Determine the (X, Y) coordinate at the center of the cell enclosing the given text.  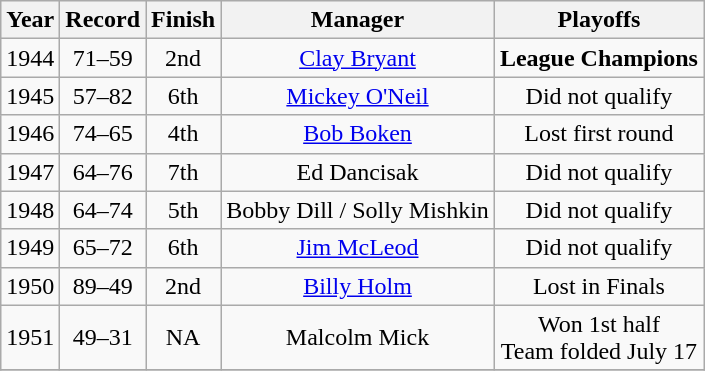
Ed Dancisak (358, 172)
Won 1st half Team folded July 17 (598, 338)
Bobby Dill / Solly Mishkin (358, 210)
NA (184, 338)
Malcolm Mick (358, 338)
49–31 (103, 338)
74–65 (103, 134)
Lost in Finals (598, 286)
65–72 (103, 248)
1946 (30, 134)
89–49 (103, 286)
1947 (30, 172)
5th (184, 210)
57–82 (103, 96)
64–74 (103, 210)
1951 (30, 338)
1949 (30, 248)
71–59 (103, 58)
Year (30, 20)
Finish (184, 20)
Clay Bryant (358, 58)
Jim McLeod (358, 248)
7th (184, 172)
League Champions (598, 58)
Mickey O'Neil (358, 96)
Bob Boken (358, 134)
Lost first round (598, 134)
1948 (30, 210)
Billy Holm (358, 286)
Manager (358, 20)
1944 (30, 58)
4th (184, 134)
1945 (30, 96)
Record (103, 20)
64–76 (103, 172)
1950 (30, 286)
Playoffs (598, 20)
